Search for the cell housing the specified text and yield its (x, y) center coordinate. 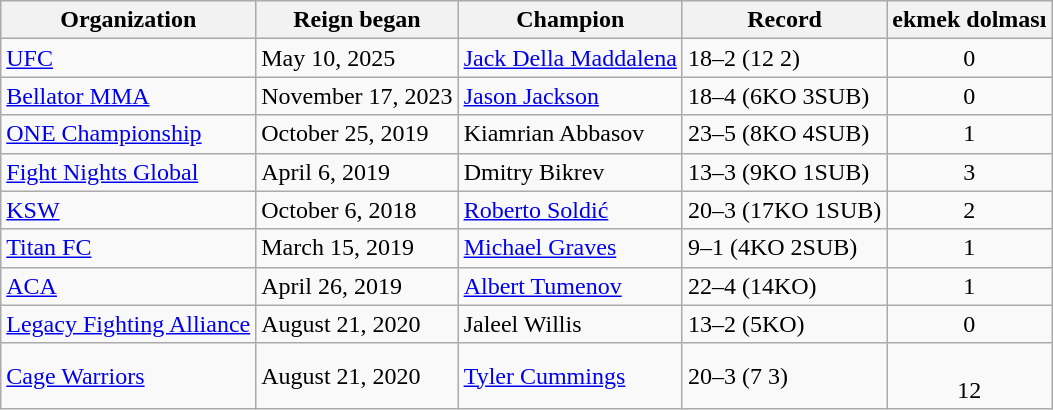
Albert Tumenov (570, 286)
Jason Jackson (570, 96)
Titan FC (128, 248)
Fight Nights Global (128, 172)
Champion (570, 20)
12 (970, 376)
18–4 (6KO 3SUB) (784, 96)
UFC (128, 58)
Reign began (357, 20)
Bellator MMA (128, 96)
Kiamrian Abbasov (570, 134)
23–5 (8KO 4SUB) (784, 134)
Tyler Cummings (570, 376)
22–4 (14KO) (784, 286)
Roberto Soldić (570, 210)
Jack Della Maddalena (570, 58)
2 (970, 210)
20–3 (7 3) (784, 376)
KSW (128, 210)
May 10, 2025 (357, 58)
ONE Championship (128, 134)
ekmek dolması (970, 20)
October 6, 2018 (357, 210)
13–3 (9KO 1SUB) (784, 172)
March 15, 2019 (357, 248)
Record (784, 20)
20–3 (17KO 1SUB) (784, 210)
ACA (128, 286)
Organization (128, 20)
November 17, 2023 (357, 96)
Jaleel Willis (570, 324)
3 (970, 172)
Legacy Fighting Alliance (128, 324)
18–2 (12 2) (784, 58)
Dmitry Bikrev (570, 172)
April 26, 2019 (357, 286)
Cage Warriors (128, 376)
Michael Graves (570, 248)
April 6, 2019 (357, 172)
October 25, 2019 (357, 134)
9–1 (4KO 2SUB) (784, 248)
13–2 (5KO) (784, 324)
